From the cell containing the given text, extract its center point as (x, y) coordinate. 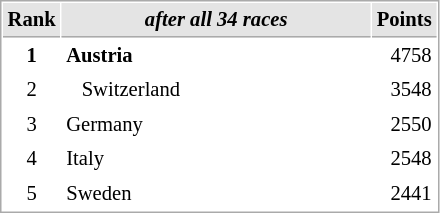
after all 34 races (216, 20)
Austria (216, 56)
3548 (404, 90)
Germany (216, 124)
5 (32, 194)
Sweden (216, 194)
4758 (404, 56)
4 (32, 158)
2550 (404, 124)
Italy (216, 158)
2441 (404, 194)
2 (32, 90)
3 (32, 124)
Points (404, 20)
1 (32, 56)
2548 (404, 158)
Rank (32, 20)
Switzerland (216, 90)
